Detect which cell encompasses the target text, then output its (x, y) center coordinate. 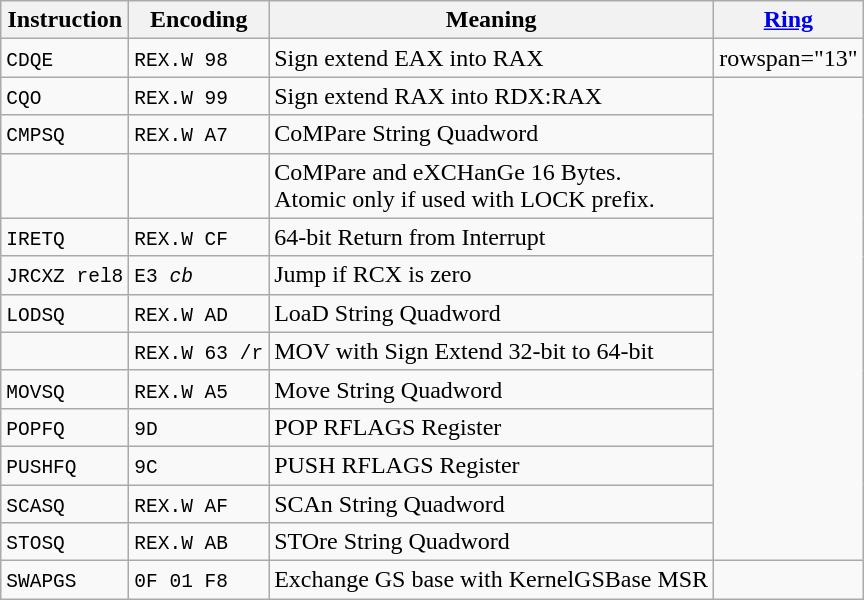
POPFQ (65, 427)
JRCXZ rel8 (65, 275)
Instruction (65, 20)
STOre String Quadword (492, 542)
64-bit Return from Interrupt (492, 237)
PUSHFQ (65, 465)
9C (199, 465)
SWAPGS (65, 580)
9D (199, 427)
MOVSQ (65, 389)
POP RFLAGS Register (492, 427)
LoaD String Quadword (492, 313)
CQO (65, 96)
Sign extend RAX into RDX:RAX (492, 96)
CoMPare String Quadword (492, 134)
Move String Quadword (492, 389)
SCAn String Quadword (492, 503)
REX.W A7 (199, 134)
CMPSQ (65, 134)
REX.W 98 (199, 58)
SCASQ (65, 503)
Sign extend EAX into RAX (492, 58)
LODSQ (65, 313)
0F 01 F8 (199, 580)
MOV with Sign Extend 32-bit to 64-bit (492, 351)
E3 cb (199, 275)
Ring (789, 20)
Jump if RCX is zero (492, 275)
CoMPare and eXCHanGe 16 Bytes.Atomic only if used with LOCK prefix. (492, 186)
REX.W AD (199, 313)
REX.W 63 /r (199, 351)
Meaning (492, 20)
PUSH RFLAGS Register (492, 465)
STOSQ (65, 542)
IRETQ (65, 237)
Encoding (199, 20)
REX.W 99 (199, 96)
REX.W CF (199, 237)
rowspan="13" (789, 58)
REX.W A5 (199, 389)
REX.W AB (199, 542)
CDQE (65, 58)
REX.W AF (199, 503)
Exchange GS base with KernelGSBase MSR (492, 580)
